Find where the given text appears and provide that cell's center as (X, Y) coordinate. 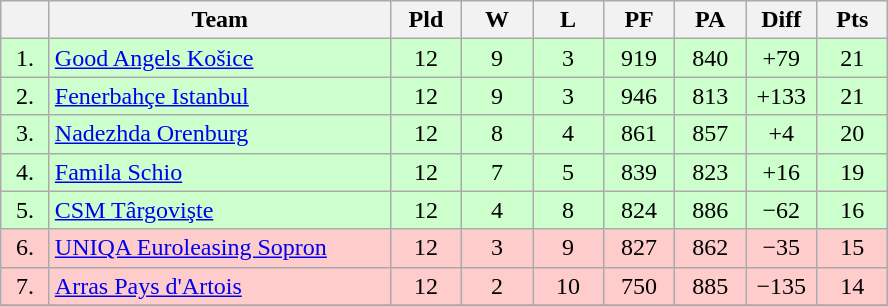
16 (852, 210)
19 (852, 172)
2 (496, 286)
Team (220, 20)
PF (640, 20)
CSM Târgovişte (220, 210)
+16 (782, 172)
813 (710, 96)
839 (640, 172)
5. (26, 210)
+133 (782, 96)
919 (640, 58)
+4 (782, 134)
14 (852, 286)
−62 (782, 210)
L (568, 20)
−135 (782, 286)
Fenerbahçe Istanbul (220, 96)
885 (710, 286)
Famila Schio (220, 172)
20 (852, 134)
2. (26, 96)
Pld (426, 20)
824 (640, 210)
886 (710, 210)
861 (640, 134)
750 (640, 286)
Diff (782, 20)
840 (710, 58)
827 (640, 248)
Good Angels Košice (220, 58)
857 (710, 134)
3. (26, 134)
UNIQA Euroleasing Sopron (220, 248)
W (496, 20)
10 (568, 286)
Nadezhda Orenburg (220, 134)
7. (26, 286)
4. (26, 172)
946 (640, 96)
5 (568, 172)
1. (26, 58)
Pts (852, 20)
823 (710, 172)
−35 (782, 248)
6. (26, 248)
862 (710, 248)
+79 (782, 58)
Arras Pays d'Artois (220, 286)
PA (710, 20)
7 (496, 172)
15 (852, 248)
